Search for the cell housing the specified text and yield its (x, y) center coordinate. 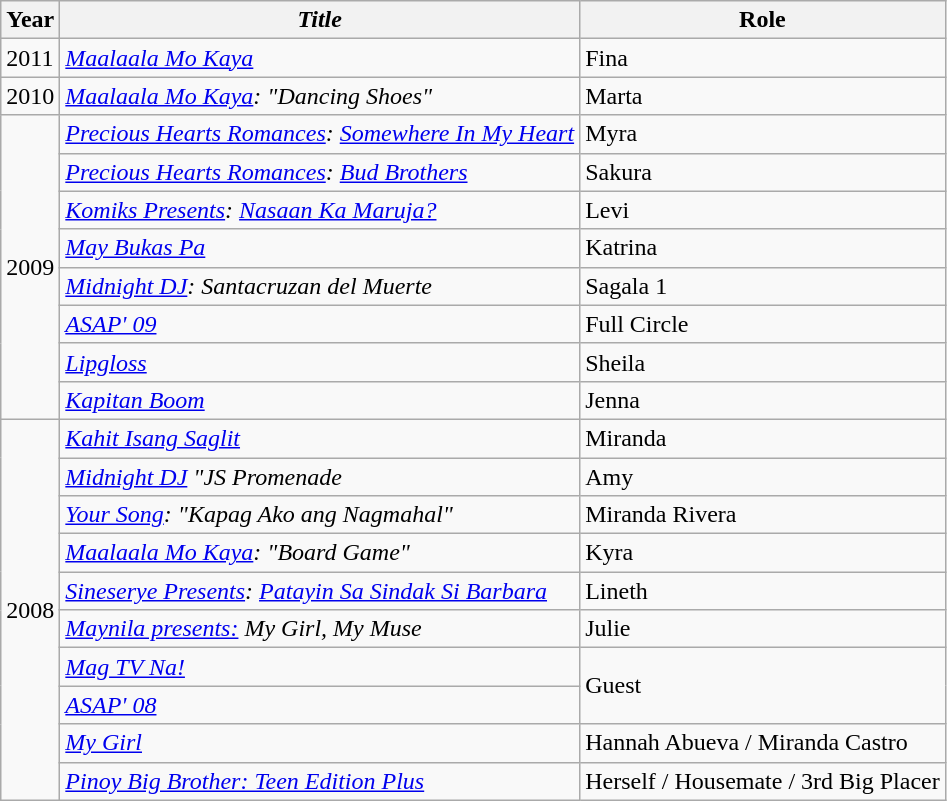
ASAP' 08 (320, 705)
Katrina (763, 248)
Sineserye Presents: Patayin Sa Sindak Si Barbara (320, 591)
Midnight DJ: Santacruzan del Muerte (320, 286)
Kapitan Boom (320, 400)
Fina (763, 58)
Your Song: "Kapag Ako ang Nagmahal" (320, 515)
Midnight DJ "JS Promenade (320, 477)
May Bukas Pa (320, 248)
Levi (763, 210)
Lineth (763, 591)
Marta (763, 96)
Maalaala Mo Kaya: "Dancing Shoes" (320, 96)
Sakura (763, 172)
Herself / Housemate / 3rd Big Placer (763, 781)
Precious Hearts Romances: Bud Brothers (320, 172)
My Girl (320, 743)
Title (320, 20)
Precious Hearts Romances: Somewhere In My Heart (320, 134)
Jenna (763, 400)
Mag TV Na! (320, 667)
Pinoy Big Brother: Teen Edition Plus (320, 781)
Role (763, 20)
Maynila presents: My Girl, My Muse (320, 629)
ASAP' 09 (320, 324)
Miranda Rivera (763, 515)
Guest (763, 686)
Sagala 1 (763, 286)
2011 (30, 58)
Kahit Isang Saglit (320, 438)
Sheila (763, 362)
Year (30, 20)
Full Circle (763, 324)
Myra (763, 134)
Komiks Presents: Nasaan Ka Maruja? (320, 210)
Julie (763, 629)
Maalaala Mo Kaya (320, 58)
Lipgloss (320, 362)
Miranda (763, 438)
2008 (30, 610)
Kyra (763, 553)
2010 (30, 96)
Amy (763, 477)
2009 (30, 267)
Maalaala Mo Kaya: "Board Game" (320, 553)
Hannah Abueva / Miranda Castro (763, 743)
